Capture the cell that displays the provided text and extract its (x, y) central coordinate. 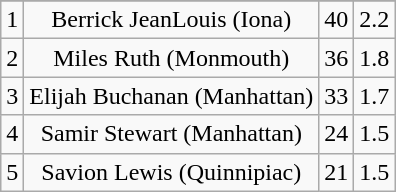
2 (12, 58)
40 (336, 20)
3 (12, 96)
4 (12, 134)
1.7 (374, 96)
1 (12, 20)
5 (12, 172)
Berrick JeanLouis (Iona) (172, 20)
Elijah Buchanan (Manhattan) (172, 96)
24 (336, 134)
21 (336, 172)
1.8 (374, 58)
2.2 (374, 20)
33 (336, 96)
36 (336, 58)
Savion Lewis (Quinnipiac) (172, 172)
Samir Stewart (Manhattan) (172, 134)
Miles Ruth (Monmouth) (172, 58)
